Return (X, Y) of the center of cell containing provided text 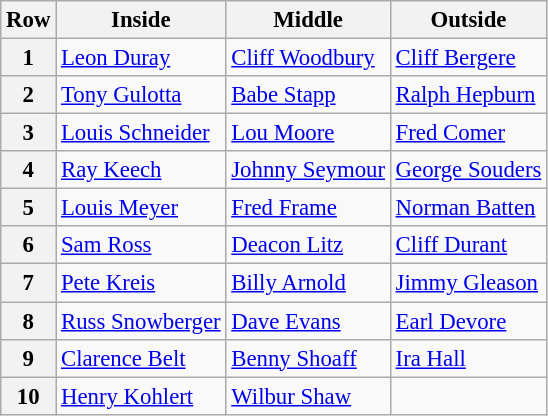
10 (28, 396)
Jimmy Gleason (468, 283)
Deacon Litz (308, 245)
Leon Duray (141, 58)
Fred Comer (468, 133)
Inside (141, 20)
Sam Ross (141, 245)
Louis Schneider (141, 133)
4 (28, 170)
Pete Kreis (141, 283)
Ralph Hepburn (468, 95)
Earl Devore (468, 321)
Cliff Bergere (468, 58)
6 (28, 245)
5 (28, 208)
3 (28, 133)
Henry Kohlert (141, 396)
Clarence Belt (141, 358)
Ira Hall (468, 358)
Lou Moore (308, 133)
1 (28, 58)
8 (28, 321)
George Souders (468, 170)
Louis Meyer (141, 208)
Benny Shoaff (308, 358)
Babe Stapp (308, 95)
Cliff Durant (468, 245)
Johnny Seymour (308, 170)
Billy Arnold (308, 283)
Tony Gulotta (141, 95)
Middle (308, 20)
Ray Keech (141, 170)
Dave Evans (308, 321)
Row (28, 20)
Norman Batten (468, 208)
Wilbur Shaw (308, 396)
Outside (468, 20)
7 (28, 283)
Cliff Woodbury (308, 58)
Russ Snowberger (141, 321)
2 (28, 95)
9 (28, 358)
Fred Frame (308, 208)
